Scan for the cell matching the given text and deliver its (X, Y) coordinate at center. 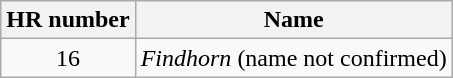
HR number (68, 20)
Name (294, 20)
16 (68, 58)
Findhorn (name not confirmed) (294, 58)
